Extract the (X, Y) coordinate from the center of the cell holding the provided text.  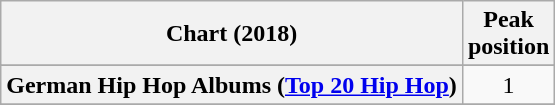
1 (508, 85)
Peakposition (508, 34)
Chart (2018) (232, 34)
German Hip Hop Albums (Top 20 Hip Hop) (232, 85)
